Find where the given text appears and provide that cell's center as [x, y] coordinate. 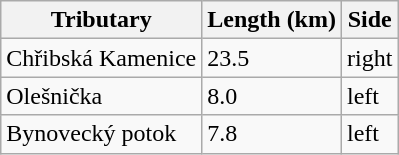
right [369, 58]
Length (km) [272, 20]
Chřibská Kamenice [102, 58]
23.5 [272, 58]
8.0 [272, 96]
Tributary [102, 20]
Olešnička [102, 96]
Bynovecký potok [102, 134]
7.8 [272, 134]
Side [369, 20]
